Return the [X, Y] coordinate for the center point of the cell that contains the specified text.  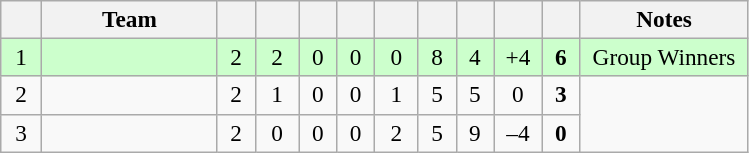
+4 [518, 57]
9 [475, 133]
Group Winners [664, 57]
8 [437, 57]
Notes [664, 19]
6 [561, 57]
–4 [518, 133]
4 [475, 57]
Team [130, 19]
